From the cell containing the given text, extract its center point as [x, y] coordinate. 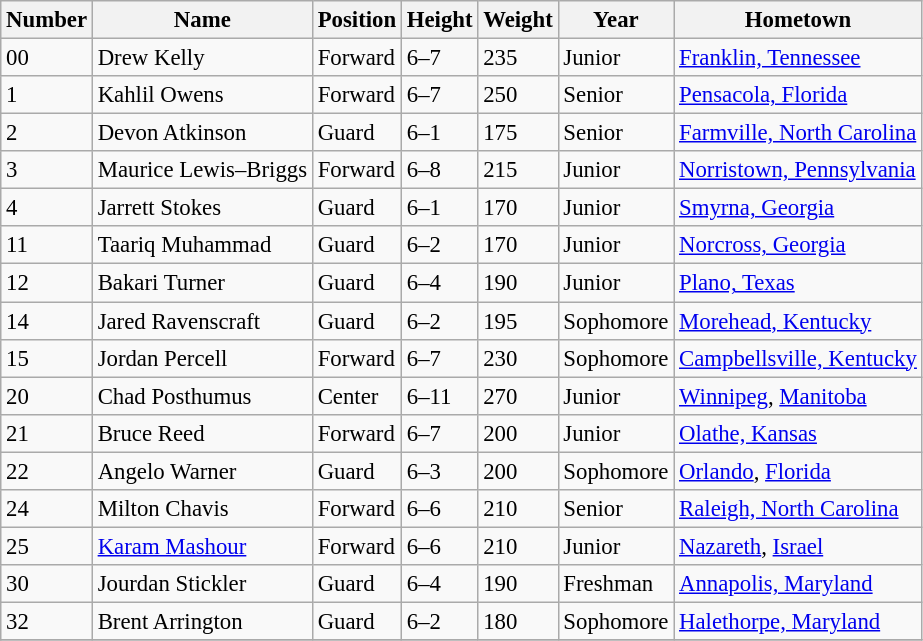
12 [47, 283]
Orlando, Florida [798, 471]
Campbellsville, Kentucky [798, 358]
Position [356, 20]
Jourdan Stickler [202, 584]
00 [47, 58]
Olathe, Kansas [798, 433]
Brent Arrington [202, 621]
195 [518, 321]
15 [47, 358]
24 [47, 509]
Bruce Reed [202, 433]
175 [518, 133]
Farmville, North Carolina [798, 133]
Jarrett Stokes [202, 208]
Devon Atkinson [202, 133]
Drew Kelly [202, 58]
Morehead, Kentucky [798, 321]
Pensacola, Florida [798, 95]
25 [47, 546]
4 [47, 208]
Smyrna, Georgia [798, 208]
1 [47, 95]
Angelo Warner [202, 471]
Nazareth, Israel [798, 546]
Weight [518, 20]
Height [439, 20]
6–8 [439, 170]
Kahlil Owens [202, 95]
215 [518, 170]
180 [518, 621]
Annapolis, Maryland [798, 584]
Jordan Percell [202, 358]
Winnipeg, Manitoba [798, 396]
21 [47, 433]
Hometown [798, 20]
Raleigh, North Carolina [798, 509]
Number [47, 20]
Norristown, Pennsylvania [798, 170]
20 [47, 396]
Jared Ravenscraft [202, 321]
22 [47, 471]
2 [47, 133]
14 [47, 321]
Milton Chavis [202, 509]
32 [47, 621]
Maurice Lewis–Briggs [202, 170]
Year [616, 20]
250 [518, 95]
Norcross, Georgia [798, 245]
6–3 [439, 471]
Karam Mashour [202, 546]
235 [518, 58]
270 [518, 396]
3 [47, 170]
Center [356, 396]
6–11 [439, 396]
Franklin, Tennessee [798, 58]
11 [47, 245]
30 [47, 584]
Plano, Texas [798, 283]
Bakari Turner [202, 283]
Taariq Muhammad [202, 245]
Freshman [616, 584]
Name [202, 20]
Halethorpe, Maryland [798, 621]
230 [518, 358]
Chad Posthumus [202, 396]
